Detect which cell encompasses the target text, then output its [x, y] center coordinate. 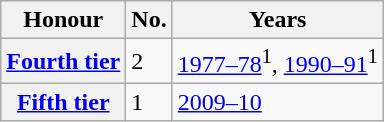
1977–781, 1990–911 [278, 62]
1 [149, 102]
2 [149, 62]
2009–10 [278, 102]
No. [149, 20]
Fourth tier [64, 62]
Years [278, 20]
Honour [64, 20]
Fifth tier [64, 102]
